Pinpoint the cell where the given text exists, returning its (X, Y) midpoint coordinate. 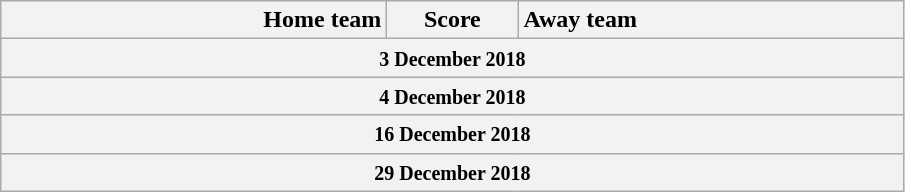
Away team (711, 20)
Score (452, 20)
4 December 2018 (452, 96)
3 December 2018 (452, 58)
29 December 2018 (452, 172)
Home team (194, 20)
16 December 2018 (452, 134)
